Pinpoint the cell where the given text exists, returning its [X, Y] midpoint coordinate. 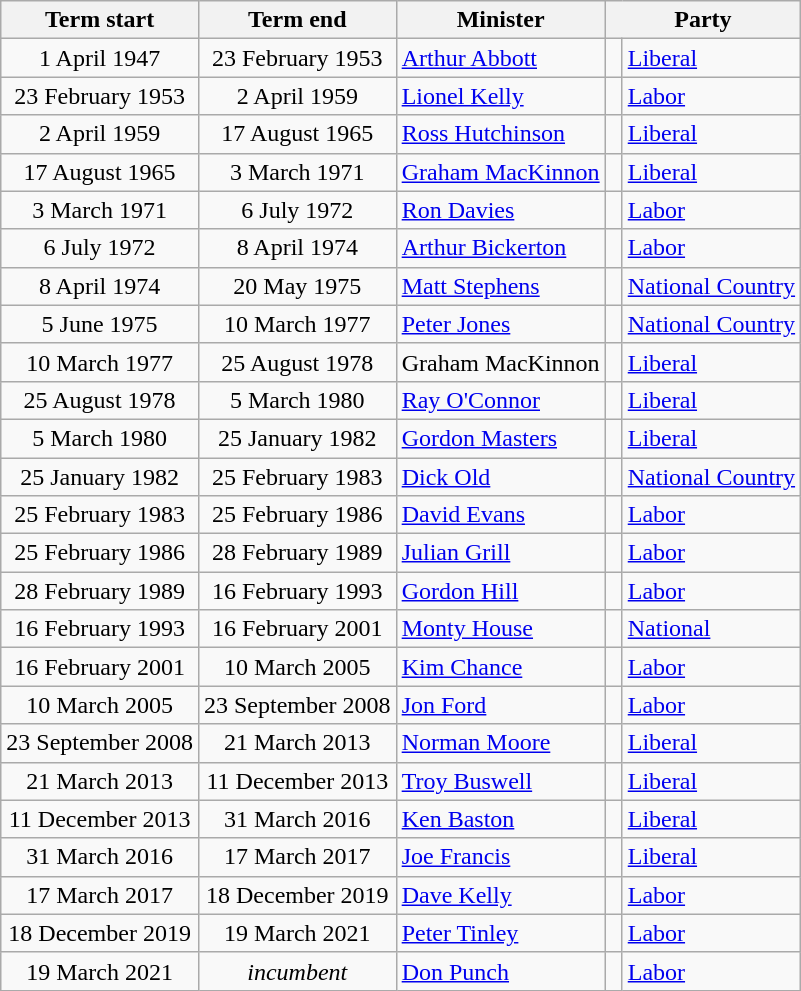
Term end [297, 20]
Gordon Masters [500, 438]
Joe Francis [500, 857]
Arthur Abbott [500, 58]
Dave Kelly [500, 895]
20 May 1975 [297, 286]
Norman Moore [500, 743]
Arthur Bickerton [500, 248]
Monty House [500, 629]
Peter Tinley [500, 933]
Ron Davies [500, 210]
incumbent [297, 971]
Matt Stephens [500, 286]
Kim Chance [500, 667]
Peter Jones [500, 324]
1 April 1947 [100, 58]
Ken Baston [500, 819]
National [711, 629]
Don Punch [500, 971]
Party [702, 20]
Lionel Kelly [500, 96]
Gordon Hill [500, 591]
Minister [500, 20]
Ray O'Connor [500, 400]
Julian Grill [500, 553]
5 June 1975 [100, 324]
David Evans [500, 515]
Jon Ford [500, 705]
Troy Buswell [500, 781]
Dick Old [500, 477]
Ross Hutchinson [500, 134]
Term start [100, 20]
